Detect which cell encompasses the target text, then output its (X, Y) center coordinate. 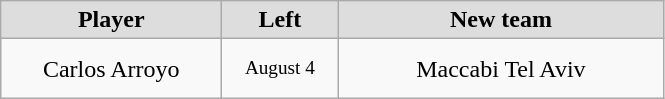
Carlos Arroyo (112, 69)
New team (501, 20)
Maccabi Tel Aviv (501, 69)
Left (280, 20)
Player (112, 20)
August 4 (280, 69)
